Provide the [X, Y] coordinate of the cell's center where the given text is located.  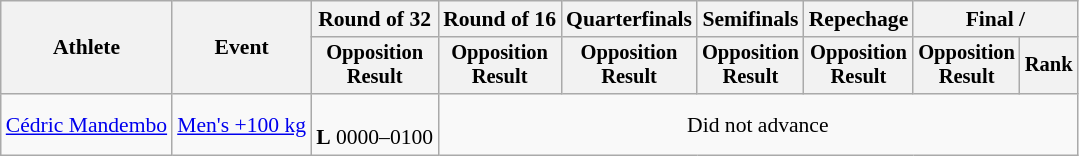
Final / [995, 19]
Round of 16 [500, 19]
Cédric Mandembo [86, 124]
L 0000–0100 [374, 124]
Semifinals [750, 19]
Event [242, 48]
Repechage [859, 19]
Round of 32 [374, 19]
Quarterfinals [629, 19]
Athlete [86, 48]
Did not advance [758, 124]
Rank [1049, 66]
Men's +100 kg [242, 124]
